Extract the [x, y] coordinate from the center of the cell holding the provided text.  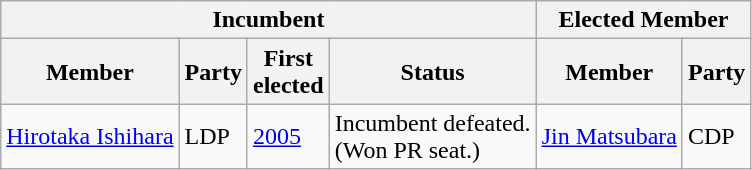
CDP [716, 136]
Hirotaka Ishihara [90, 136]
LDP [213, 136]
Elected Member [644, 20]
Status [432, 72]
Incumbent defeated.(Won PR seat.) [432, 136]
Jin Matsubara [609, 136]
Firstelected [288, 72]
2005 [288, 136]
Incumbent [268, 20]
